Return (x, y) of the center of cell containing provided text 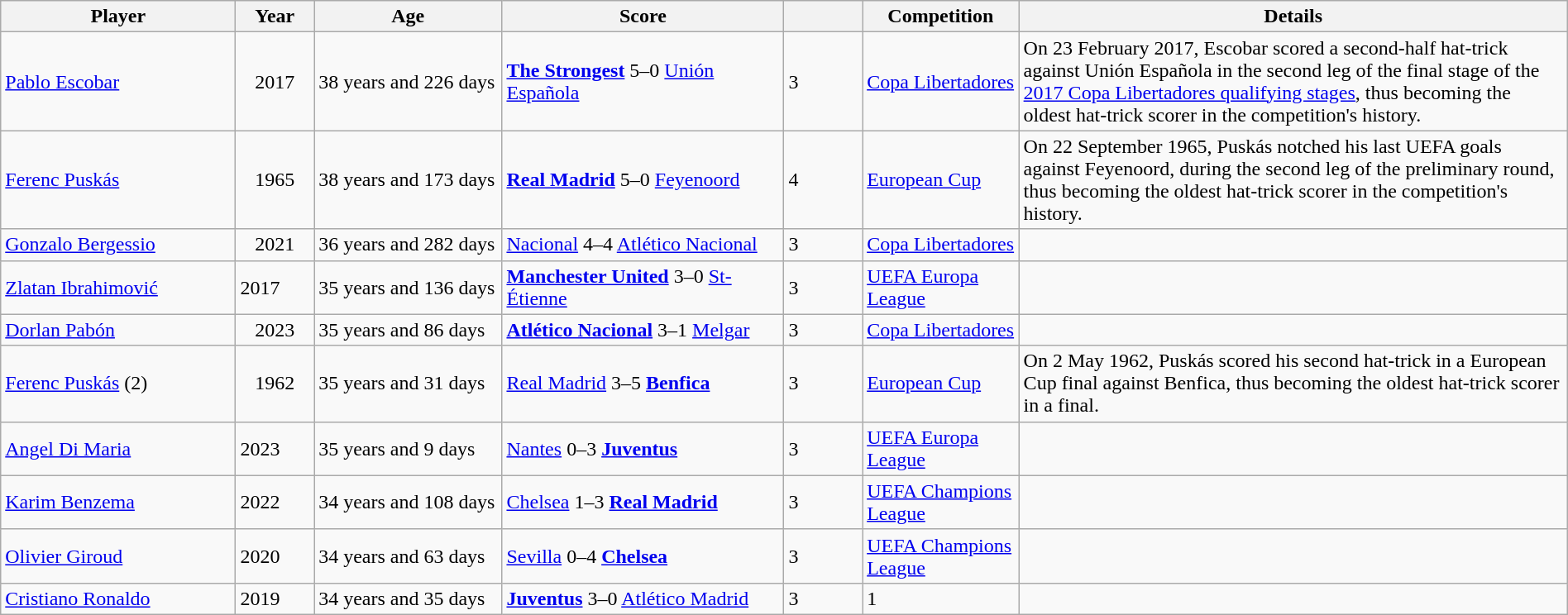
Year (275, 17)
Gonzalo Bergessio (118, 245)
36 years and 282 days (409, 245)
Ferenc Puskás (118, 180)
Ferenc Puskás (2) (118, 384)
Cristiano Ronaldo (118, 598)
38 years and 226 days (409, 81)
Dorlan Pabón (118, 330)
Juventus 3–0 Atlético Madrid (643, 598)
Manchester United 3–0 St-Étienne (643, 288)
35 years and 9 days (409, 448)
Angel Di Maria (118, 448)
Atlético Nacional 3–1 Melgar (643, 330)
The Strongest 5–0 Unión Española (643, 81)
1965 (275, 180)
1962 (275, 384)
Age (409, 17)
Sevilla 0–4 Chelsea (643, 555)
Real Madrid 5–0 Feyenoord (643, 180)
2021 (275, 245)
On 2 May 1962, Puskás scored his second hat-trick in a European Cup final against Benfica, thus becoming the oldest hat-trick scorer in a final. (1293, 384)
Player (118, 17)
2020 (275, 555)
4 (824, 180)
Zlatan Ibrahimović (118, 288)
Olivier Giroud (118, 555)
Pablo Escobar (118, 81)
Nantes 0–3 Juventus (643, 448)
Score (643, 17)
Competition (941, 17)
34 years and 35 days (409, 598)
Karim Benzema (118, 503)
Nacional 4–4 Atlético Nacional (643, 245)
1 (941, 598)
Details (1293, 17)
35 years and 136 days (409, 288)
35 years and 86 days (409, 330)
Real Madrid 3–5 Benfica (643, 384)
35 years and 31 days (409, 384)
38 years and 173 days (409, 180)
34 years and 108 days (409, 503)
Chelsea 1–3 Real Madrid (643, 503)
2019 (275, 598)
34 years and 63 days (409, 555)
2022 (275, 503)
